Scan for the cell matching the given text and deliver its (X, Y) coordinate at center. 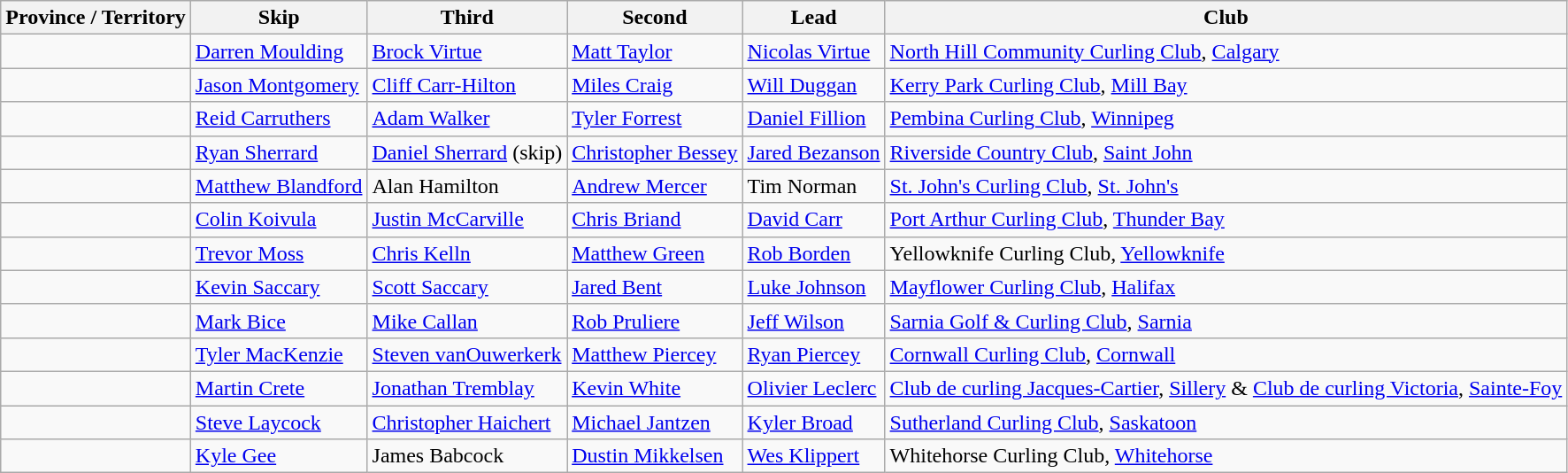
Trevor Moss (279, 253)
Kyler Broad (814, 423)
Tyler Forrest (655, 119)
Club de curling Jacques-Cartier, Sillery & Club de curling Victoria, Sainte-Foy (1226, 388)
Steven vanOuwerkerk (467, 354)
Kevin White (655, 388)
Colin Koivula (279, 220)
Kerry Park Curling Club, Mill Bay (1226, 85)
Olivier Leclerc (814, 388)
Sutherland Curling Club, Saskatoon (1226, 423)
Christopher Bessey (655, 152)
Andrew Mercer (655, 186)
Sarnia Golf & Curling Club, Sarnia (1226, 321)
Kyle Gee (279, 456)
Dustin Mikkelsen (655, 456)
Matthew Piercey (655, 354)
Jonathan Tremblay (467, 388)
Second (655, 18)
Whitehorse Curling Club, Whitehorse (1226, 456)
Rob Borden (814, 253)
Matthew Green (655, 253)
Mike Callan (467, 321)
Cornwall Curling Club, Cornwall (1226, 354)
James Babcock (467, 456)
Scott Saccary (467, 287)
Tim Norman (814, 186)
Yellowknife Curling Club, Yellowknife (1226, 253)
Jared Bent (655, 287)
Jared Bezanson (814, 152)
Lead (814, 18)
Third (467, 18)
Port Arthur Curling Club, Thunder Bay (1226, 220)
Rob Pruliere (655, 321)
Reid Carruthers (279, 119)
Michael Jantzen (655, 423)
Jason Montgomery (279, 85)
Cliff Carr-Hilton (467, 85)
Matthew Blandford (279, 186)
Jeff Wilson (814, 321)
Christopher Haichert (467, 423)
Adam Walker (467, 119)
Steve Laycock (279, 423)
Ryan Piercey (814, 354)
Darren Moulding (279, 51)
Mark Bice (279, 321)
Will Duggan (814, 85)
Ryan Sherrard (279, 152)
Martin Crete (279, 388)
Matt Taylor (655, 51)
Alan Hamilton (467, 186)
Chris Kelln (467, 253)
Kevin Saccary (279, 287)
Brock Virtue (467, 51)
David Carr (814, 220)
Club (1226, 18)
Tyler MacKenzie (279, 354)
Pembina Curling Club, Winnipeg (1226, 119)
Daniel Fillion (814, 119)
Skip (279, 18)
Chris Briand (655, 220)
North Hill Community Curling Club, Calgary (1226, 51)
Luke Johnson (814, 287)
Nicolas Virtue (814, 51)
Miles Craig (655, 85)
Wes Klippert (814, 456)
Mayflower Curling Club, Halifax (1226, 287)
Daniel Sherrard (skip) (467, 152)
Justin McCarville (467, 220)
Riverside Country Club, Saint John (1226, 152)
Province / Territory (96, 18)
St. John's Curling Club, St. John's (1226, 186)
